Determine the [X, Y] coordinate at the center of the cell enclosing the given text.  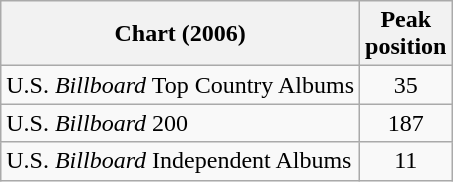
35 [406, 85]
11 [406, 161]
Peakposition [406, 34]
U.S. Billboard Top Country Albums [180, 85]
U.S. Billboard 200 [180, 123]
Chart (2006) [180, 34]
U.S. Billboard Independent Albums [180, 161]
187 [406, 123]
